Return the (X, Y) coordinate for the center point of the cell that contains the specified text.  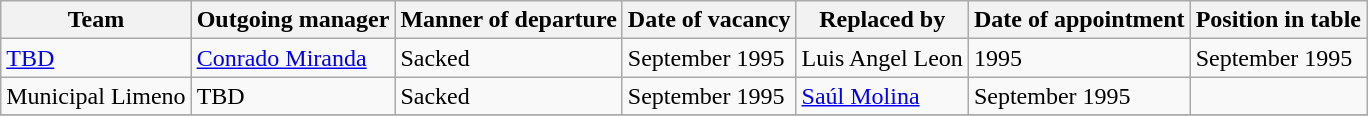
Municipal Limeno (96, 96)
Date of vacancy (709, 20)
Team (96, 20)
1995 (1079, 58)
Saúl Molina (882, 96)
Manner of departure (508, 20)
Position in table (1278, 20)
Luis Angel Leon (882, 58)
Outgoing manager (293, 20)
Conrado Miranda (293, 58)
Date of appointment (1079, 20)
Replaced by (882, 20)
